From the cell containing the given text, extract its center point as (X, Y) coordinate. 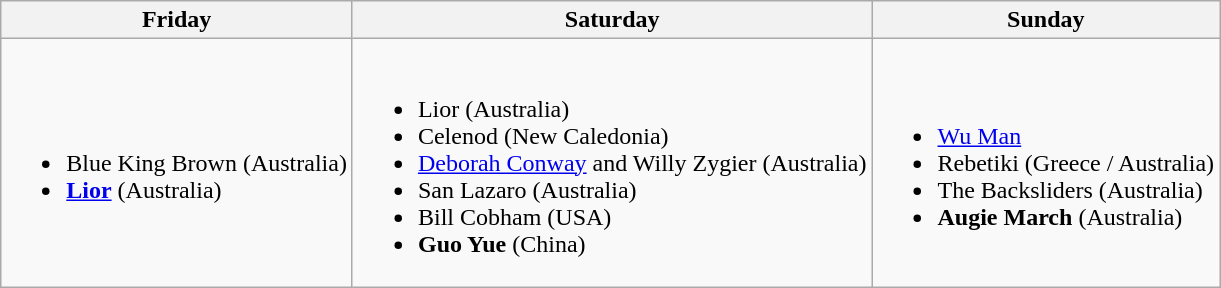
Sunday (1046, 20)
Friday (177, 20)
Lior (Australia)Celenod (New Caledonia)Deborah Conway and Willy Zygier (Australia)San Lazaro (Australia)Bill Cobham (USA)Guo Yue (China) (612, 163)
Saturday (612, 20)
Wu ManRebetiki (Greece / Australia)The Backsliders (Australia)Augie March (Australia) (1046, 163)
Blue King Brown (Australia)Lior (Australia) (177, 163)
